Determine the [X, Y] coordinate at the center of the cell enclosing the given text.  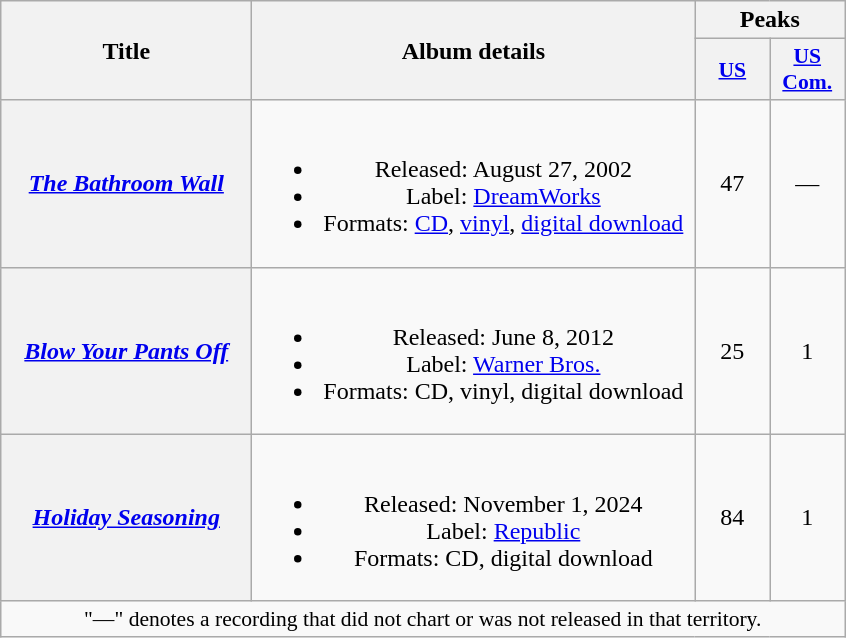
25 [732, 350]
Released: June 8, 2012Label: Warner Bros.Formats: CD, vinyl, digital download [474, 350]
Released: November 1, 2024Label: RepublicFormats: CD, digital download [474, 518]
Released: August 27, 2002Label: DreamWorksFormats: CD, vinyl, digital download [474, 184]
The Bathroom Wall [126, 184]
84 [732, 518]
US [732, 70]
USCom. [808, 70]
Blow Your Pants Off [126, 350]
Album details [474, 50]
— [808, 184]
Title [126, 50]
Peaks [770, 20]
Holiday Seasoning [126, 518]
"—" denotes a recording that did not chart or was not released in that territory. [423, 619]
47 [732, 184]
